From the cell containing the given text, extract its center point as [x, y] coordinate. 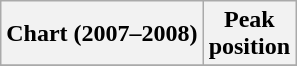
Peakposition [249, 34]
Chart (2007–2008) [102, 34]
